Pinpoint the cell where the given text exists, returning its [X, Y] midpoint coordinate. 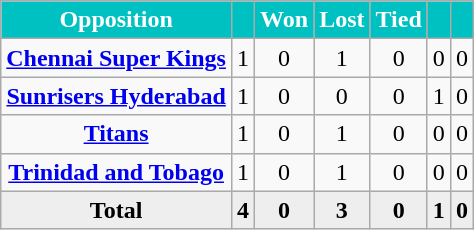
Opposition [116, 20]
Trinidad and Tobago [116, 172]
Tied [398, 20]
3 [342, 210]
Won [284, 20]
Titans [116, 134]
Sunrisers Hyderabad [116, 96]
4 [242, 210]
Chennai Super Kings [116, 58]
Lost [342, 20]
Total [116, 210]
